Provide the [x, y] coordinate of the cell's center where the given text is located.  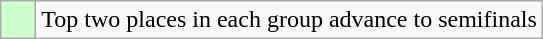
Top two places in each group advance to semifinals [290, 20]
